Return the (x, y) coordinate for the center point of the cell that contains the specified text.  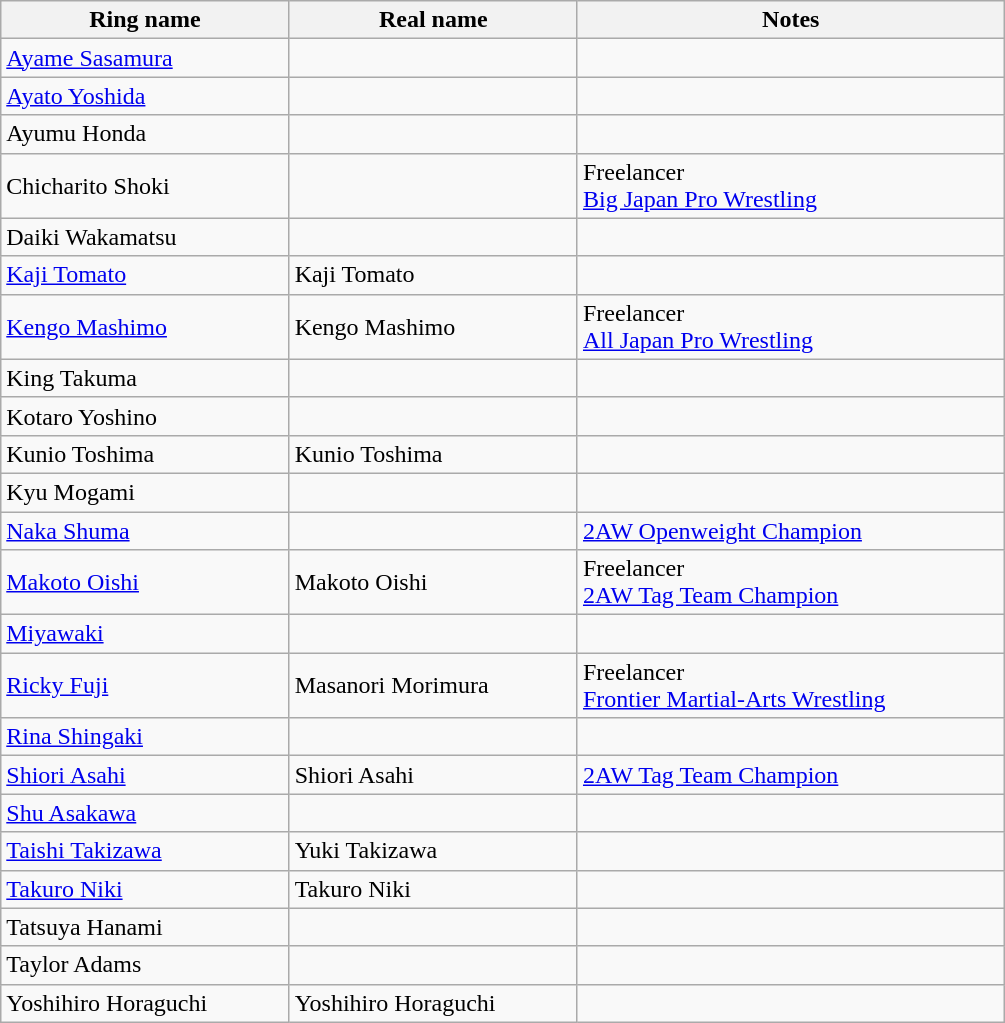
Miyawaki (145, 634)
Kyu Mogami (145, 492)
Freelancer2AW Tag Team Champion (790, 582)
Chicharito Shoki (145, 186)
Masanori Morimura (433, 686)
FreelancerBig Japan Pro Wrestling (790, 186)
King Takuma (145, 378)
Notes (790, 20)
Naka Shuma (145, 531)
Ring name (145, 20)
Tatsuya Hanami (145, 927)
2AW Tag Team Champion (790, 775)
Ayame Sasamura (145, 58)
Rina Shingaki (145, 737)
2AW Openweight Champion (790, 531)
Kotaro Yoshino (145, 416)
Yuki Takizawa (433, 851)
Ayato Yoshida (145, 96)
Taylor Adams (145, 965)
Shu Asakawa (145, 813)
FreelancerAll Japan Pro Wrestling (790, 326)
Daiki Wakamatsu (145, 237)
FreelancerFrontier Martial-Arts Wrestling (790, 686)
Ricky Fuji (145, 686)
Ayumu Honda (145, 134)
Real name (433, 20)
Taishi Takizawa (145, 851)
